From the cell containing the given text, extract its center point as [x, y] coordinate. 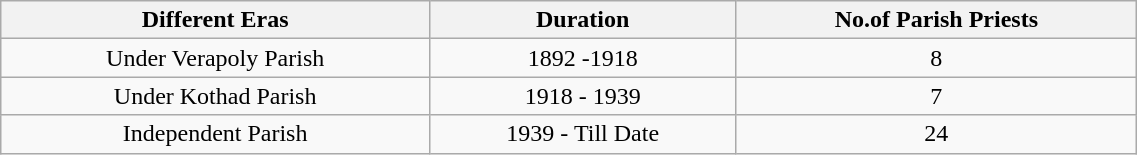
1939 - Till Date [583, 134]
8 [936, 58]
No.of Parish Priests [936, 20]
1892 -1918 [583, 58]
Under Verapoly Parish [216, 58]
1918 - 1939 [583, 96]
Independent Parish [216, 134]
7 [936, 96]
Different Eras [216, 20]
Under Kothad Parish [216, 96]
Duration [583, 20]
24 [936, 134]
